Capture the cell that displays the provided text and extract its (x, y) central coordinate. 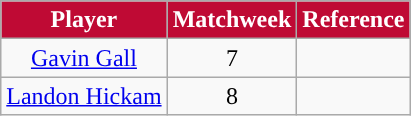
Player (84, 20)
Matchweek (232, 20)
Gavin Gall (84, 58)
Reference (354, 20)
8 (232, 96)
Landon Hickam (84, 96)
7 (232, 58)
